Find where the given text appears and provide that cell's center as [x, y] coordinate. 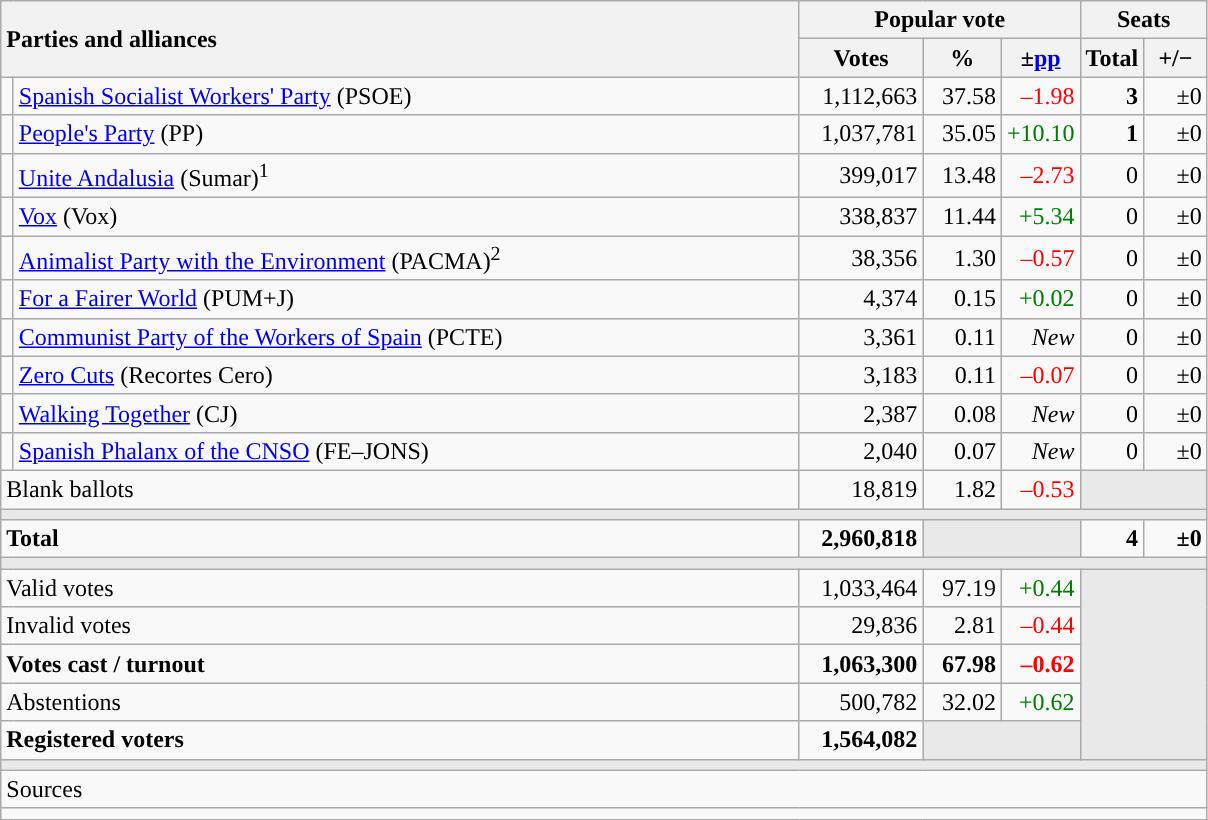
399,017 [861, 176]
Valid votes [400, 588]
Spanish Phalanx of the CNSO (FE–JONS) [406, 451]
–0.44 [1040, 626]
1,063,300 [861, 664]
500,782 [861, 702]
29,836 [861, 626]
For a Fairer World (PUM+J) [406, 299]
1.82 [962, 489]
Abstentions [400, 702]
Walking Together (CJ) [406, 413]
+5.34 [1040, 217]
Spanish Socialist Workers' Party (PSOE) [406, 96]
1.30 [962, 258]
Zero Cuts (Recortes Cero) [406, 375]
Registered voters [400, 740]
+0.44 [1040, 588]
Parties and alliances [400, 39]
35.05 [962, 134]
0.08 [962, 413]
0.15 [962, 299]
Animalist Party with the Environment (PACMA)2 [406, 258]
2,960,818 [861, 539]
Sources [604, 789]
Blank ballots [400, 489]
4 [1112, 539]
Popular vote [940, 20]
+10.10 [1040, 134]
11.44 [962, 217]
–0.07 [1040, 375]
32.02 [962, 702]
0.07 [962, 451]
3 [1112, 96]
Invalid votes [400, 626]
3,361 [861, 337]
–1.98 [1040, 96]
2,040 [861, 451]
–0.57 [1040, 258]
18,819 [861, 489]
13.48 [962, 176]
1 [1112, 134]
People's Party (PP) [406, 134]
+/− [1176, 58]
–0.62 [1040, 664]
±pp [1040, 58]
97.19 [962, 588]
37.58 [962, 96]
Vox (Vox) [406, 217]
% [962, 58]
1,112,663 [861, 96]
–2.73 [1040, 176]
67.98 [962, 664]
+0.02 [1040, 299]
Communist Party of the Workers of Spain (PCTE) [406, 337]
3,183 [861, 375]
38,356 [861, 258]
1,033,464 [861, 588]
2,387 [861, 413]
+0.62 [1040, 702]
2.81 [962, 626]
Votes cast / turnout [400, 664]
Seats [1144, 20]
1,037,781 [861, 134]
1,564,082 [861, 740]
4,374 [861, 299]
338,837 [861, 217]
Votes [861, 58]
Unite Andalusia (Sumar)1 [406, 176]
–0.53 [1040, 489]
